Return (x, y) of the center of cell containing provided text 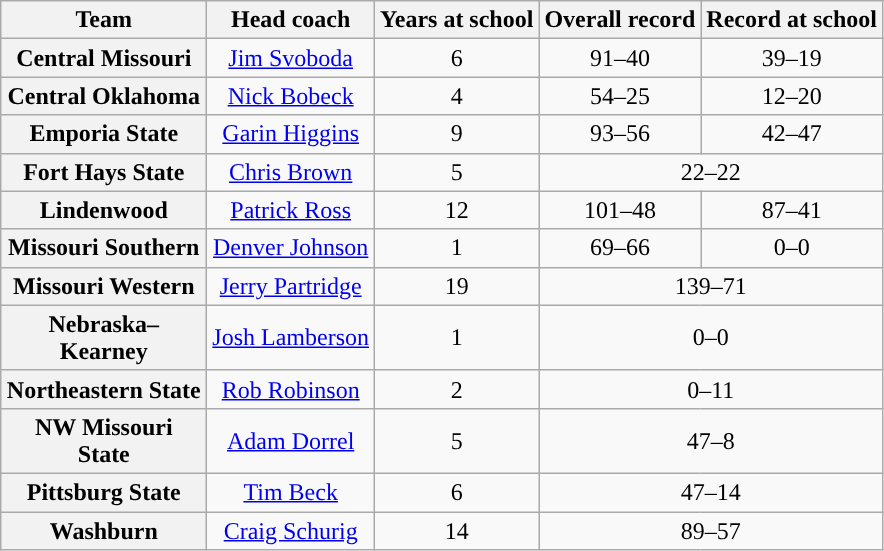
47–14 (711, 492)
139–71 (711, 286)
Josh Lamberson (291, 338)
Lindenwood (104, 210)
Pittsburg State (104, 492)
Fort Hays State (104, 172)
NW Missouri State (104, 440)
42–47 (792, 134)
54–25 (620, 96)
Years at school (457, 20)
47–8 (711, 440)
9 (457, 134)
101–48 (620, 210)
91–40 (620, 58)
Team (104, 20)
Craig Schurig (291, 531)
Jerry Partridge (291, 286)
Denver Johnson (291, 248)
4 (457, 96)
Garin Higgins (291, 134)
93–56 (620, 134)
Northeastern State (104, 389)
Overall record (620, 20)
19 (457, 286)
Central Missouri (104, 58)
0–11 (711, 389)
39–19 (792, 58)
Rob Robinson (291, 389)
Adam Dorrel (291, 440)
22–22 (711, 172)
Central Oklahoma (104, 96)
14 (457, 531)
2 (457, 389)
Emporia State (104, 134)
Head coach (291, 20)
69–66 (620, 248)
Tim Beck (291, 492)
12 (457, 210)
Missouri Southern (104, 248)
Patrick Ross (291, 210)
87–41 (792, 210)
Record at school (792, 20)
Chris Brown (291, 172)
Nick Bobeck (291, 96)
Jim Svoboda (291, 58)
89–57 (711, 531)
Missouri Western (104, 286)
Nebraska–Kearney (104, 338)
Washburn (104, 531)
12–20 (792, 96)
